Return (x, y) of the center of cell containing provided text 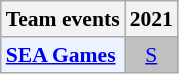
Team events (63, 19)
2021 (152, 19)
SEA Games (63, 55)
S (152, 55)
